Find where the given text appears and provide that cell's center as (X, Y) coordinate. 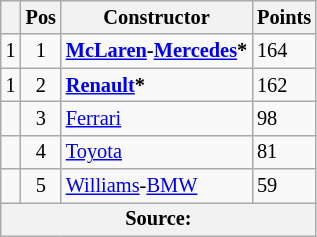
Constructor (156, 17)
Pos (41, 17)
Source: (158, 219)
164 (284, 51)
4 (41, 152)
5 (41, 186)
McLaren-Mercedes* (156, 51)
98 (284, 118)
81 (284, 152)
2 (41, 85)
59 (284, 186)
162 (284, 85)
Ferrari (156, 118)
3 (41, 118)
Points (284, 17)
Williams-BMW (156, 186)
Toyota (156, 152)
Renault* (156, 85)
